Return the (X, Y) coordinate for the center point of the cell that contains the specified text.  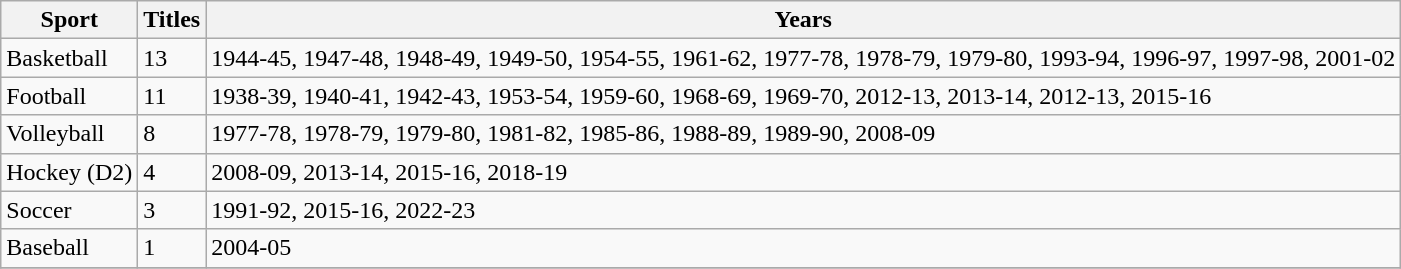
2004-05 (804, 248)
Basketball (70, 58)
1 (172, 248)
Sport (70, 20)
Years (804, 20)
4 (172, 172)
Hockey (D2) (70, 172)
Volleyball (70, 134)
8 (172, 134)
1977-78, 1978-79, 1979-80, 1981-82, 1985-86, 1988-89, 1989-90, 2008-09 (804, 134)
Soccer (70, 210)
1938-39, 1940-41, 1942-43, 1953-54, 1959-60, 1968-69, 1969-70, 2012-13, 2013-14, 2012-13, 2015-16 (804, 96)
1944-45, 1947-48, 1948-49, 1949-50, 1954-55, 1961-62, 1977-78, 1978-79, 1979-80, 1993-94, 1996-97, 1997-98, 2001-02 (804, 58)
1991-92, 2015-16, 2022-23 (804, 210)
Baseball (70, 248)
2008-09, 2013-14, 2015-16, 2018-19 (804, 172)
Football (70, 96)
13 (172, 58)
3 (172, 210)
Titles (172, 20)
11 (172, 96)
